Capture the cell that displays the provided text and extract its [x, y] central coordinate. 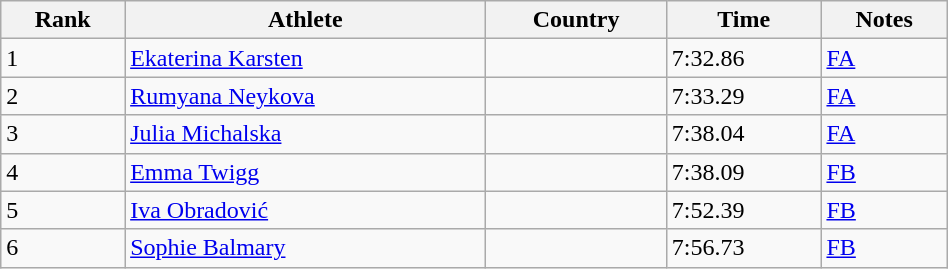
7:52.39 [744, 210]
Rumyana Neykova [306, 96]
7:32.86 [744, 58]
3 [63, 134]
Country [576, 20]
Iva Obradović [306, 210]
Rank [63, 20]
Ekaterina Karsten [306, 58]
Sophie Balmary [306, 248]
Time [744, 20]
1 [63, 58]
Athlete [306, 20]
7:38.09 [744, 172]
6 [63, 248]
7:56.73 [744, 248]
5 [63, 210]
Notes [884, 20]
7:33.29 [744, 96]
4 [63, 172]
Emma Twigg [306, 172]
Julia Michalska [306, 134]
7:38.04 [744, 134]
2 [63, 96]
